Search for the cell housing the specified text and yield its (X, Y) center coordinate. 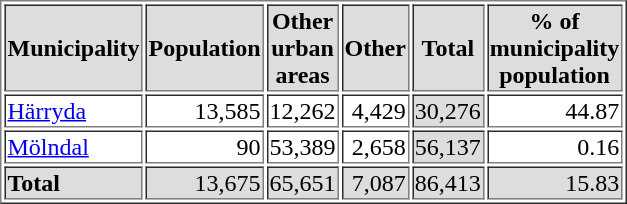
86,413 (448, 182)
13,675 (205, 182)
53,389 (303, 146)
56,137 (448, 146)
Otherurbanareas (303, 48)
Population (205, 48)
4,429 (376, 110)
13,585 (205, 110)
0.16 (554, 146)
Härryda (73, 110)
7,087 (376, 182)
Mölndal (73, 146)
15.83 (554, 182)
Municipality (73, 48)
12,262 (303, 110)
65,651 (303, 182)
Other (376, 48)
2,658 (376, 146)
30,276 (448, 110)
% ofmunicipalitypopulation (554, 48)
44.87 (554, 110)
90 (205, 146)
